Output the [x, y] coordinate of the center of the cell containing the given text.  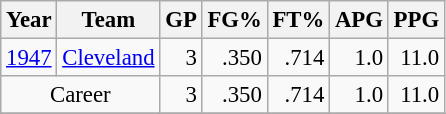
Year [29, 20]
Career [80, 95]
APG [360, 20]
FG% [234, 20]
Cleveland [108, 58]
1947 [29, 58]
GP [181, 20]
PPG [416, 20]
FT% [298, 20]
Team [108, 20]
